Provide the (X, Y) coordinate of the cell's center where the given text is located.  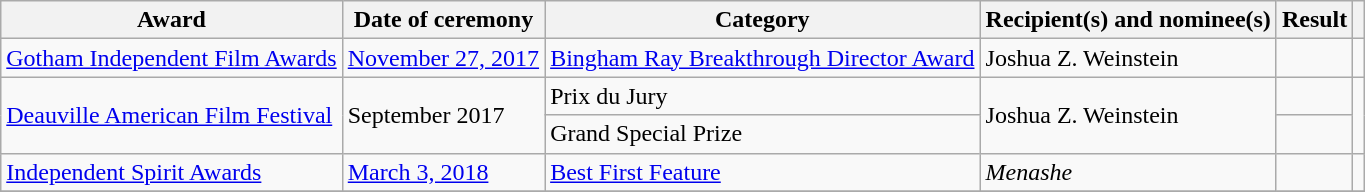
September 2017 (443, 115)
Date of ceremony (443, 20)
Category (762, 20)
Result (1314, 20)
Independent Spirit Awards (172, 172)
March 3, 2018 (443, 172)
Grand Special Prize (762, 134)
Gotham Independent Film Awards (172, 58)
Recipient(s) and nominee(s) (1128, 20)
Deauville American Film Festival (172, 115)
Bingham Ray Breakthrough Director Award (762, 58)
November 27, 2017 (443, 58)
Menashe (1128, 172)
Best First Feature (762, 172)
Prix du Jury (762, 96)
Award (172, 20)
